Detect which cell encompasses the target text, then output its (x, y) center coordinate. 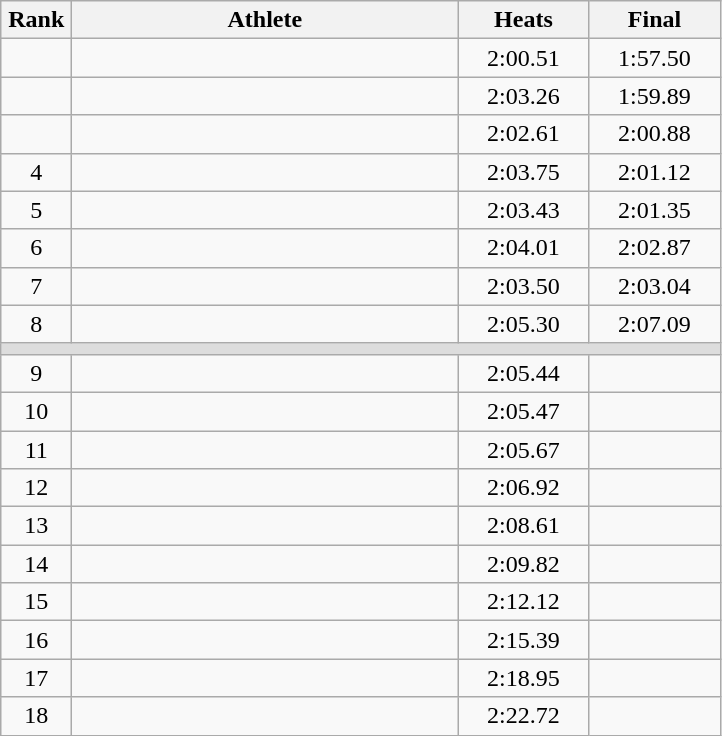
2:00.88 (654, 134)
15 (36, 602)
2:04.01 (524, 248)
2:08.61 (524, 526)
12 (36, 488)
2:03.75 (524, 172)
2:18.95 (524, 678)
2:02.61 (524, 134)
10 (36, 411)
2:05.44 (524, 373)
1:59.89 (654, 96)
2:07.09 (654, 324)
11 (36, 449)
14 (36, 564)
2:01.35 (654, 210)
2:09.82 (524, 564)
18 (36, 716)
13 (36, 526)
2:05.30 (524, 324)
2:01.12 (654, 172)
Final (654, 20)
16 (36, 640)
2:03.04 (654, 286)
2:03.43 (524, 210)
2:22.72 (524, 716)
2:12.12 (524, 602)
9 (36, 373)
2:05.47 (524, 411)
2:05.67 (524, 449)
Athlete (265, 20)
2:06.92 (524, 488)
2:00.51 (524, 58)
2:15.39 (524, 640)
1:57.50 (654, 58)
2:03.26 (524, 96)
2:02.87 (654, 248)
8 (36, 324)
7 (36, 286)
5 (36, 210)
4 (36, 172)
Heats (524, 20)
17 (36, 678)
2:03.50 (524, 286)
6 (36, 248)
Rank (36, 20)
